Provide the [x, y] coordinate of the cell's center where the given text is located.  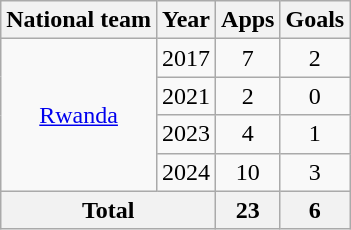
6 [315, 210]
Rwanda [79, 115]
Apps [248, 20]
7 [248, 58]
10 [248, 172]
2023 [186, 134]
2021 [186, 96]
23 [248, 210]
3 [315, 172]
2024 [186, 172]
0 [315, 96]
4 [248, 134]
Year [186, 20]
2017 [186, 58]
1 [315, 134]
Goals [315, 20]
National team [79, 20]
Total [108, 210]
